Output the (x, y) coordinate of the center of the cell containing the given text.  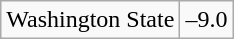
Washington State (90, 19)
–9.0 (206, 19)
